Output the [X, Y] coordinate of the center of the cell containing the given text.  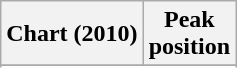
Chart (2010) [72, 34]
Peakposition [189, 34]
